Scan for the cell matching the given text and deliver its (x, y) coordinate at center. 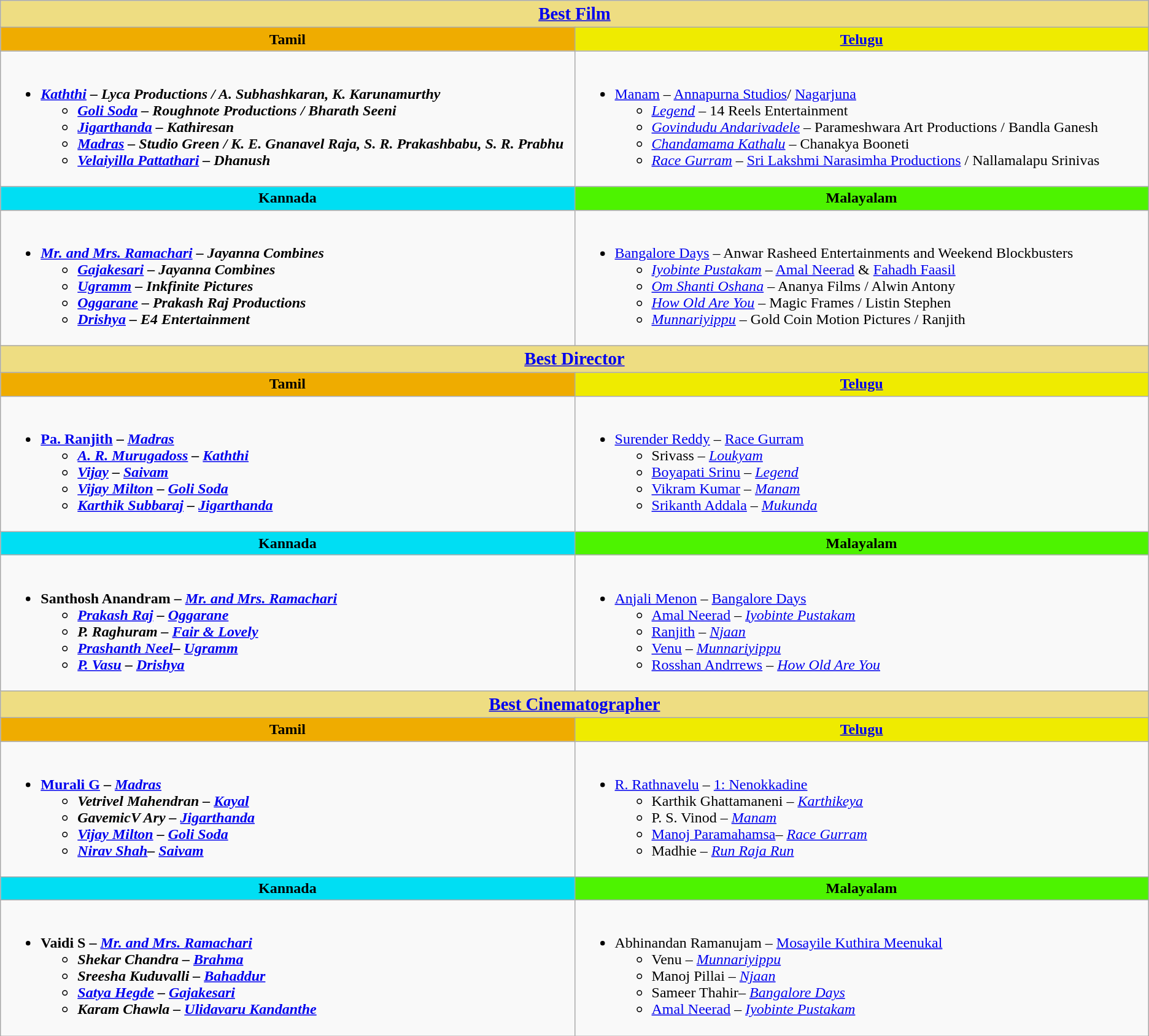
Vaidi S – Mr. and Mrs. RamachariShekar Chandra – BrahmaSreesha Kuduvalli – BahaddurSatya Hegde – GajakesariKaram Chawla – Ulidavaru Kandanthe (287, 968)
Surender Reddy – Race GurramSrivass – LoukyamBoyapati Srinu – LegendVikram Kumar – ManamSrikanth Addala – Mukunda (862, 464)
Abhinandan Ramanujam – Mosayile Kuthira MeenukalVenu – MunnariyippuManoj Pillai – NjaanSameer Thahir– Bangalore DaysAmal Neerad – Iyobinte Pustakam (862, 968)
Anjali Menon – Bangalore DaysAmal Neerad – Iyobinte PustakamRanjith – NjaanVenu – MunnariyippuRosshan Andrrews – How Old Are You (862, 622)
R. Rathnavelu – 1: NenokkadineKarthik Ghattamaneni – KarthikeyaP. S. Vinod – ManamManoj Paramahamsa– Race GurramMadhie – Run Raja Run (862, 809)
Murali G – MadrasVetrivel Mahendran – KayalGavemicV Ary – JigarthandaVijay Milton – Goli SodaNirav Shah– Saivam (287, 809)
Pa. Ranjith – MadrasA. R. Murugadoss – KaththiVijay – SaivamVijay Milton – Goli SodaKarthik Subbaraj – Jigarthanda (287, 464)
Best Director (574, 359)
Best Cinematographer (574, 704)
Best Film (574, 14)
Santhosh Anandram – Mr. and Mrs. RamachariPrakash Raj – OggaraneP. Raghuram – Fair & LovelyPrashanth Neel– UgrammP. Vasu – Drishya (287, 622)
